Pinpoint the cell where the given text exists, returning its (x, y) midpoint coordinate. 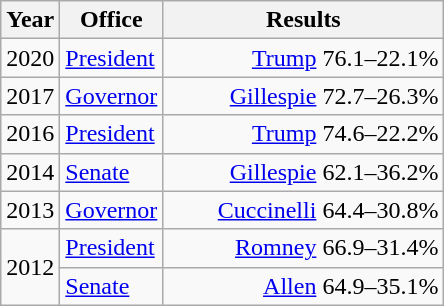
Allen 64.9–35.1% (304, 286)
2014 (30, 172)
Trump 74.6–22.2% (304, 134)
Romney 66.9–31.4% (304, 248)
Office (112, 20)
Cuccinelli 64.4–30.8% (304, 210)
2012 (30, 267)
2017 (30, 96)
Results (304, 20)
Year (30, 20)
Gillespie 62.1–36.2% (304, 172)
Trump 76.1–22.1% (304, 58)
2013 (30, 210)
2020 (30, 58)
Gillespie 72.7–26.3% (304, 96)
2016 (30, 134)
